Locate the cell with the specified text and output its [X, Y] center coordinate. 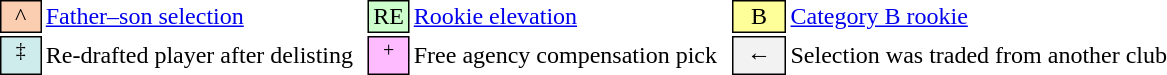
B [759, 16]
Father–son selection [204, 16]
Free agency compensation pick [570, 56]
← [759, 56]
RE [388, 16]
Rookie elevation [570, 16]
Re-drafted player after delisting [204, 56]
+ [388, 56]
^ [20, 16]
‡ [20, 56]
